Determine the (x, y) coordinate at the center of the cell enclosing the given text.  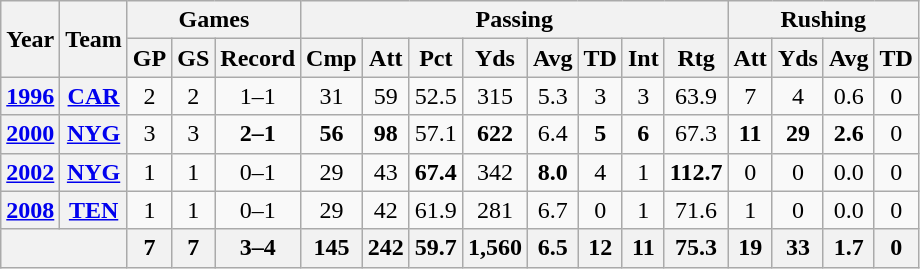
342 (494, 172)
Int (643, 58)
71.6 (696, 210)
622 (494, 134)
5.3 (552, 96)
75.3 (696, 248)
6.5 (552, 248)
98 (386, 134)
6.4 (552, 134)
GS (194, 58)
52.5 (436, 96)
59 (386, 96)
1.7 (848, 248)
63.9 (696, 96)
6 (643, 134)
31 (332, 96)
Rtg (696, 58)
8.0 (552, 172)
GP (149, 58)
2.6 (848, 134)
Pct (436, 58)
TEN (94, 210)
112.7 (696, 172)
281 (494, 210)
1996 (30, 96)
Year (30, 39)
CAR (94, 96)
2008 (30, 210)
Passing (514, 20)
56 (332, 134)
Cmp (332, 58)
33 (798, 248)
2002 (30, 172)
43 (386, 172)
57.1 (436, 134)
1,560 (494, 248)
3–4 (258, 248)
0.6 (848, 96)
67.4 (436, 172)
Team (94, 39)
42 (386, 210)
2000 (30, 134)
19 (750, 248)
1–1 (258, 96)
5 (600, 134)
59.7 (436, 248)
145 (332, 248)
67.3 (696, 134)
Rushing (824, 20)
Games (214, 20)
315 (494, 96)
Record (258, 58)
61.9 (436, 210)
6.7 (552, 210)
12 (600, 248)
242 (386, 248)
2–1 (258, 134)
